Identify which cell holds the provided text, then report its (x, y) central coordinate. 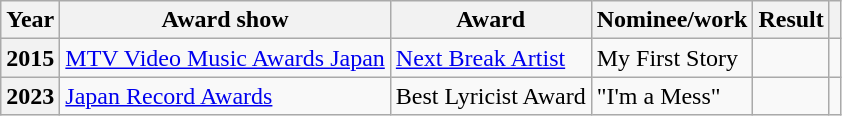
Result (791, 20)
My First Story (672, 58)
Nominee/work (672, 20)
Next Break Artist (490, 58)
Award (490, 20)
2023 (30, 96)
Award show (226, 20)
Japan Record Awards (226, 96)
Year (30, 20)
"I'm a Mess" (672, 96)
Best Lyricist Award (490, 96)
2015 (30, 58)
MTV Video Music Awards Japan (226, 58)
